Output the [X, Y] coordinate of the center of the cell containing the given text.  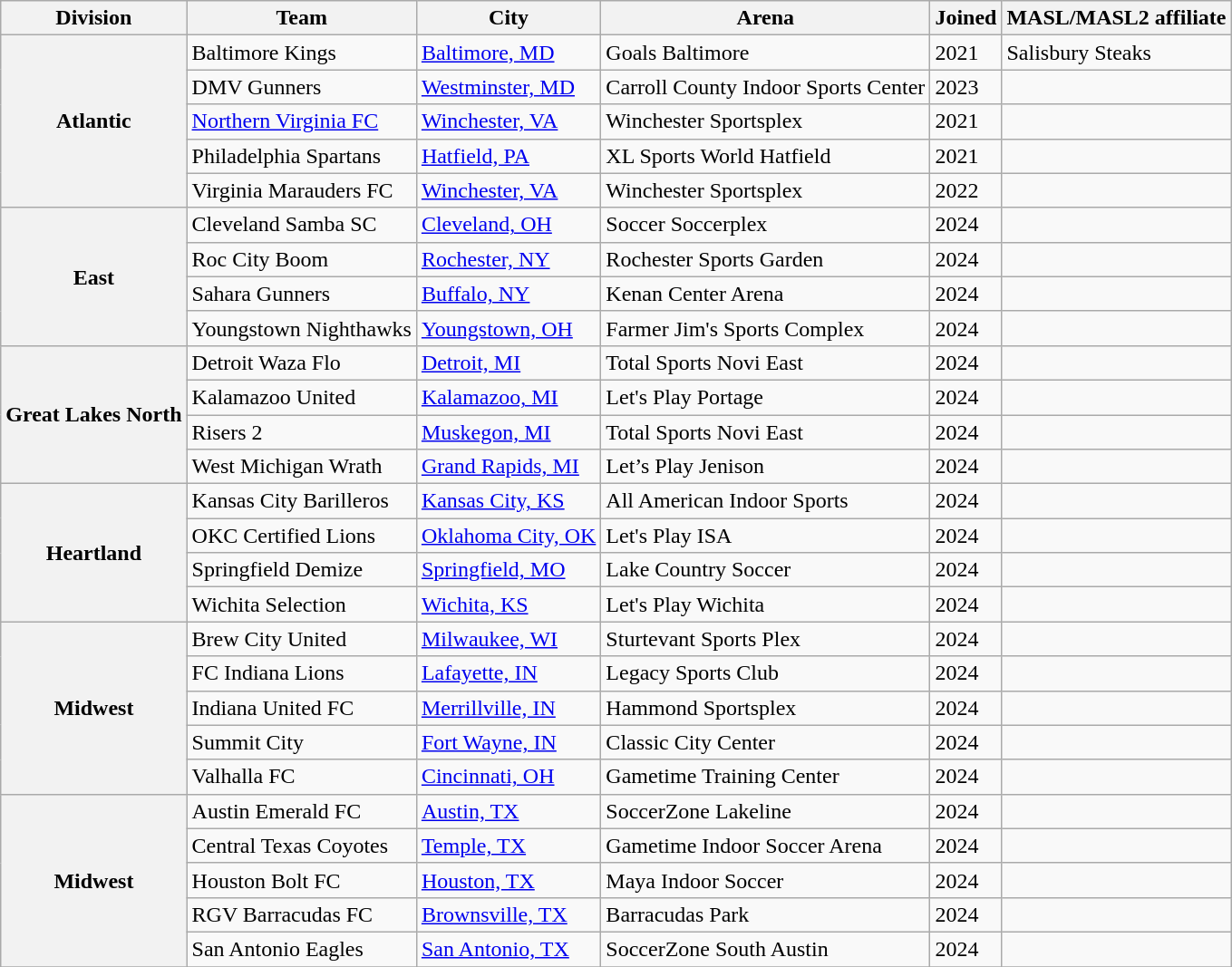
MASL/MASL2 affiliate [1117, 18]
Brew City United [301, 639]
Cleveland Samba SC [301, 225]
Goals Baltimore [765, 53]
Roc City Boom [301, 259]
Team [301, 18]
Soccer Soccerplex [765, 225]
Gametime Training Center [765, 777]
Brownsville, TX [508, 914]
Wichita Selection [301, 604]
Risers 2 [301, 432]
Merrillville, IN [508, 708]
Cleveland, OH [508, 225]
Indiana United FC [301, 708]
Baltimore Kings [301, 53]
Youngstown, OH [508, 328]
Classic City Center [765, 742]
Northern Virginia FC [301, 121]
Kansas City Barilleros [301, 501]
Valhalla FC [301, 777]
Westminster, MD [508, 87]
San Antonio, TX [508, 949]
All American Indoor Sports [765, 501]
FC Indiana Lions [301, 673]
Farmer Jim's Sports Complex [765, 328]
Sahara Gunners [301, 294]
Legacy Sports Club [765, 673]
Lafayette, IN [508, 673]
Houston, TX [508, 880]
OKC Certified Lions [301, 536]
Lake Country Soccer [765, 570]
RGV Barracudas FC [301, 914]
Grand Rapids, MI [508, 467]
Milwaukee, WI [508, 639]
Detroit, MI [508, 363]
Cincinnati, OH [508, 777]
Salisbury Steaks [1117, 53]
Oklahoma City, OK [508, 536]
East [94, 276]
Rochester, NY [508, 259]
SoccerZone Lakeline [765, 811]
Temple, TX [508, 846]
Baltimore, MD [508, 53]
Barracudas Park [765, 914]
Carroll County Indoor Sports Center [765, 87]
XL Sports World Hatfield [765, 156]
Hammond Sportsplex [765, 708]
Fort Wayne, IN [508, 742]
Detroit Waza Flo [301, 363]
Wichita, KS [508, 604]
Let's Play Wichita [765, 604]
Muskegon, MI [508, 432]
Kenan Center Arena [765, 294]
Summit City [301, 742]
Let's Play Portage [765, 397]
Joined [966, 18]
Kansas City, KS [508, 501]
SoccerZone South Austin [765, 949]
DMV Gunners [301, 87]
Central Texas Coyotes [301, 846]
Virginia Marauders FC [301, 190]
Philadelphia Spartans [301, 156]
Austin, TX [508, 811]
City [508, 18]
West Michigan Wrath [301, 467]
Great Lakes North [94, 414]
Heartland [94, 553]
Kalamazoo United [301, 397]
2022 [966, 190]
Kalamazoo, MI [508, 397]
Let's Play ISA [765, 536]
Austin Emerald FC [301, 811]
Maya Indoor Soccer [765, 880]
Houston Bolt FC [301, 880]
Youngstown Nighthawks [301, 328]
Sturtevant Sports Plex [765, 639]
San Antonio Eagles [301, 949]
Gametime Indoor Soccer Arena [765, 846]
Rochester Sports Garden [765, 259]
Hatfield, PA [508, 156]
Let’s Play Jenison [765, 467]
Arena [765, 18]
Springfield, MO [508, 570]
Atlantic [94, 121]
Buffalo, NY [508, 294]
Springfield Demize [301, 570]
2023 [966, 87]
Division [94, 18]
